Search for the cell housing the specified text and yield its [X, Y] center coordinate. 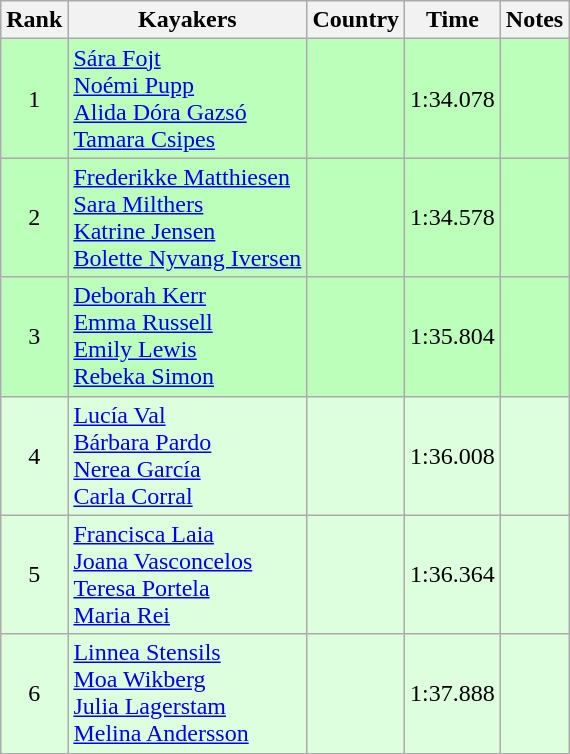
1:35.804 [453, 336]
1:34.578 [453, 218]
Frederikke MatthiesenSara MilthersKatrine JensenBolette Nyvang Iversen [188, 218]
Deborah KerrEmma RussellEmily LewisRebeka Simon [188, 336]
1:36.008 [453, 456]
4 [34, 456]
Lucía ValBárbara PardoNerea GarcíaCarla Corral [188, 456]
1:37.888 [453, 694]
Country [356, 20]
Time [453, 20]
1:34.078 [453, 98]
Sára FojtNoémi PuppAlida Dóra GazsóTamara Csipes [188, 98]
Notes [534, 20]
3 [34, 336]
1 [34, 98]
5 [34, 574]
Kayakers [188, 20]
Rank [34, 20]
Linnea StensilsMoa WikbergJulia LagerstamMelina Andersson [188, 694]
6 [34, 694]
Francisca LaiaJoana VasconcelosTeresa PortelaMaria Rei [188, 574]
1:36.364 [453, 574]
2 [34, 218]
